Return the (X, Y) coordinate for the center point of the cell that contains the specified text.  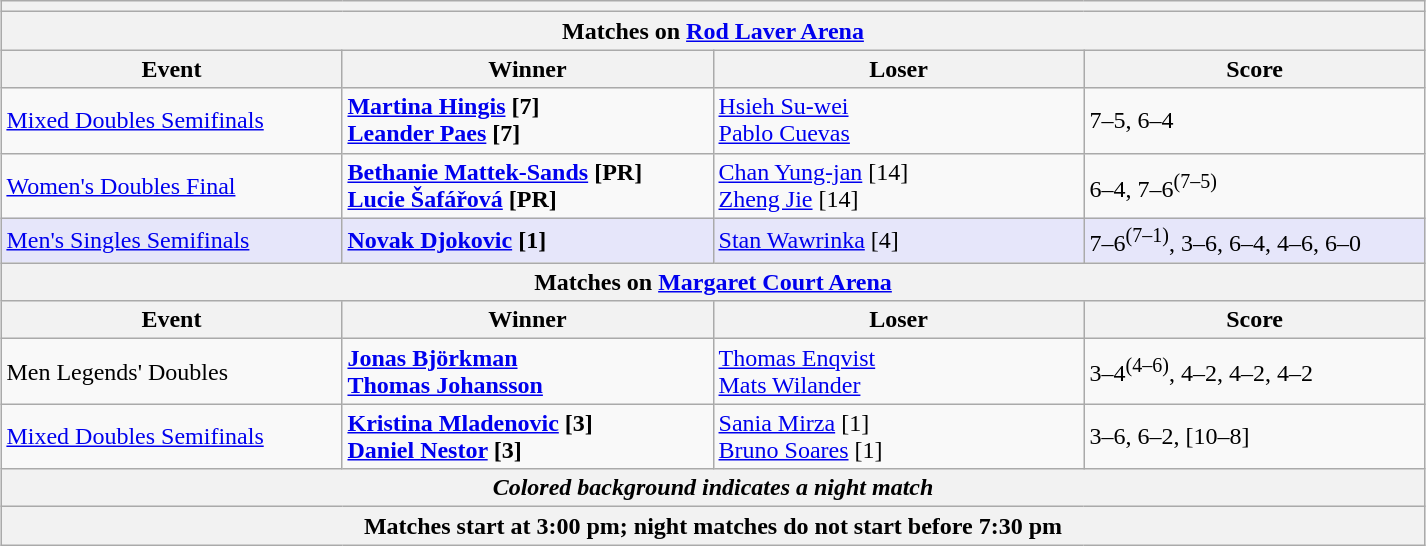
Women's Doubles Final (172, 186)
Colored background indicates a night match (713, 488)
Men Legends' Doubles (172, 372)
Bethanie Mattek-Sands [PR] Lucie Šafářová [PR] (528, 186)
Men's Singles Semifinals (172, 240)
Thomas Enqvist Mats Wilander (898, 372)
Hsieh Su-wei Pablo Cuevas (898, 120)
Jonas Björkman Thomas Johansson (528, 372)
Sania Mirza [1] Bruno Soares [1] (898, 436)
Matches on Margaret Court Arena (713, 282)
Novak Djokovic [1] (528, 240)
6–4, 7–6(7–5) (1254, 186)
Matches on Rod Laver Arena (713, 31)
Stan Wawrinka [4] (898, 240)
7–5, 6–4 (1254, 120)
3–4(4–6), 4–2, 4–2, 4–2 (1254, 372)
Martina Hingis [7] Leander Paes [7] (528, 120)
Matches start at 3:00 pm; night matches do not start before 7:30 pm (713, 526)
7–6(7–1), 3–6, 6–4, 4–6, 6–0 (1254, 240)
Chan Yung-jan [14] Zheng Jie [14] (898, 186)
Kristina Mladenovic [3] Daniel Nestor [3] (528, 436)
3–6, 6–2, [10–8] (1254, 436)
